Pinpoint the cell where the given text exists, returning its (x, y) midpoint coordinate. 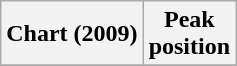
Chart (2009) (72, 34)
Peak position (189, 34)
